Return the [x, y] coordinate for the center point of the cell that contains the specified text.  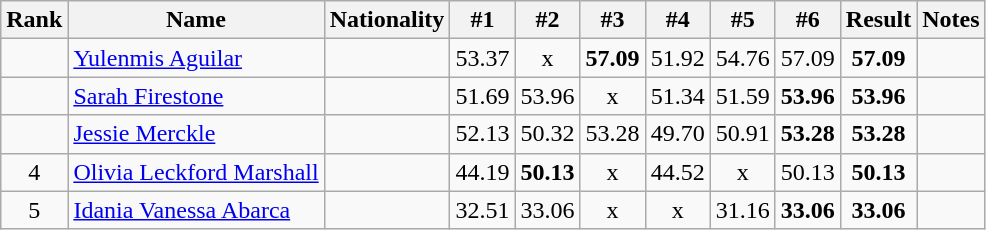
4 [34, 172]
Result [878, 20]
44.52 [678, 172]
51.92 [678, 58]
Olivia Leckford Marshall [196, 172]
49.70 [678, 134]
53.37 [482, 58]
Jessie Merckle [196, 134]
50.32 [548, 134]
Name [196, 20]
Nationality [387, 20]
50.91 [742, 134]
31.16 [742, 210]
Notes [951, 20]
#6 [808, 20]
Yulenmis Aguilar [196, 58]
Rank [34, 20]
51.59 [742, 96]
#1 [482, 20]
51.69 [482, 96]
52.13 [482, 134]
#2 [548, 20]
Sarah Firestone [196, 96]
54.76 [742, 58]
5 [34, 210]
Idania Vanessa Abarca [196, 210]
44.19 [482, 172]
#4 [678, 20]
#3 [612, 20]
51.34 [678, 96]
#5 [742, 20]
32.51 [482, 210]
